Detect which cell encompasses the target text, then output its (x, y) center coordinate. 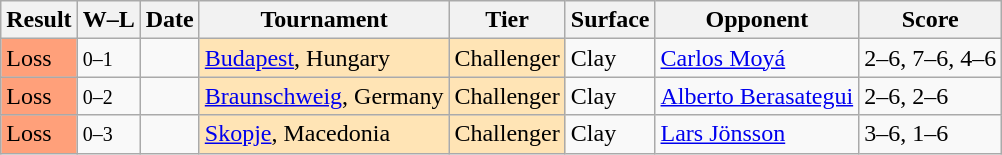
Score (930, 20)
Surface (610, 20)
Budapest, Hungary (324, 58)
Tier (507, 20)
Lars Jönsson (757, 134)
0–2 (108, 96)
W–L (108, 20)
3–6, 1–6 (930, 134)
Tournament (324, 20)
2–6, 7–6, 4–6 (930, 58)
Braunschweig, Germany (324, 96)
Skopje, Macedonia (324, 134)
2–6, 2–6 (930, 96)
Alberto Berasategui (757, 96)
Result (39, 20)
0–3 (108, 134)
0–1 (108, 58)
Date (170, 20)
Carlos Moyá (757, 58)
Opponent (757, 20)
